Find where the given text appears and provide that cell's center as (X, Y) coordinate. 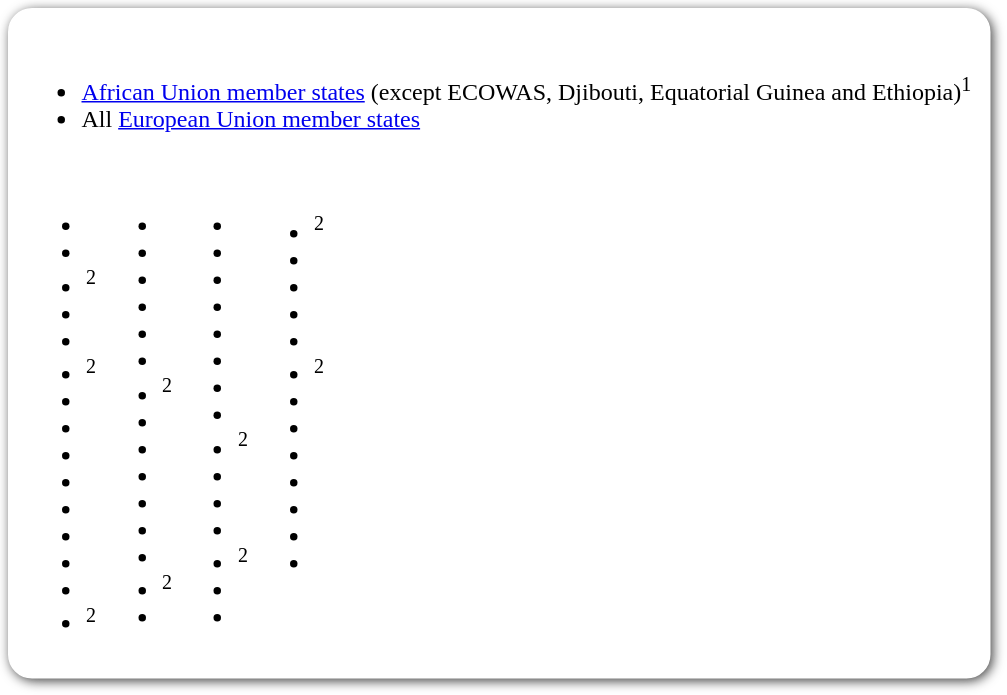
222 (60, 411)
African Union member states (except ECOWAS, Djibouti, Equatorial Guinea and Ethiopia)1 All European Union member states 222 22 22 22 (496, 344)
